Return the [X, Y] coordinate for the center point of the cell that contains the specified text.  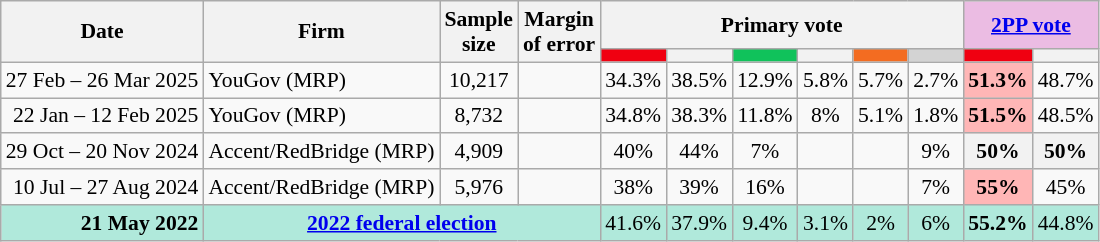
40% [633, 152]
2022 federal election [402, 223]
1.8% [936, 116]
44.8% [1066, 223]
39% [699, 187]
Firm [321, 32]
10 Jul – 27 Aug 2024 [102, 187]
4,909 [479, 152]
55.2% [998, 223]
34.8% [633, 116]
51.5% [998, 116]
8% [826, 116]
9% [936, 152]
9.4% [765, 223]
Marginof error [559, 32]
38% [633, 187]
2PP vote [1030, 25]
38.5% [699, 80]
8,732 [479, 116]
Date [102, 32]
38.3% [699, 116]
11.8% [765, 116]
5.1% [880, 116]
48.7% [1066, 80]
5,976 [479, 187]
5.7% [880, 80]
34.3% [633, 80]
10,217 [479, 80]
44% [699, 152]
27 Feb – 26 Mar 2025 [102, 80]
2.7% [936, 80]
29 Oct – 20 Nov 2024 [102, 152]
3.1% [826, 223]
22 Jan – 12 Feb 2025 [102, 116]
45% [1066, 187]
6% [936, 223]
55% [998, 187]
37.9% [699, 223]
48.5% [1066, 116]
41.6% [633, 223]
12.9% [765, 80]
51.3% [998, 80]
Samplesize [479, 32]
16% [765, 187]
21 May 2022 [102, 223]
2% [880, 223]
Primary vote [782, 25]
5.8% [826, 80]
